For the text-containing cell, return its midpoint in [X, Y] coordinate format. 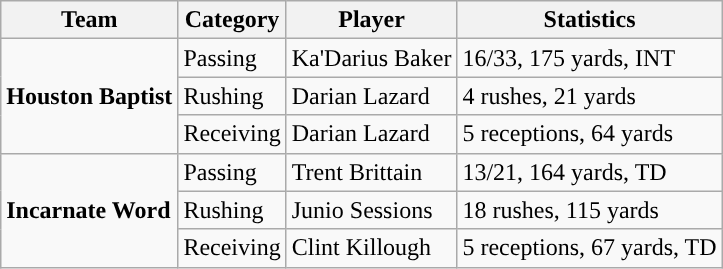
13/21, 164 yards, TD [590, 172]
5 receptions, 67 yards, TD [590, 248]
Junio Sessions [372, 210]
Category [232, 20]
Player [372, 20]
Incarnate Word [90, 210]
18 rushes, 115 yards [590, 210]
Trent Brittain [372, 172]
Houston Baptist [90, 96]
4 rushes, 21 yards [590, 96]
Clint Killough [372, 248]
Ka'Darius Baker [372, 58]
Statistics [590, 20]
Team [90, 20]
5 receptions, 64 yards [590, 134]
16/33, 175 yards, INT [590, 58]
